Identify which cell holds the provided text, then report its [X, Y] central coordinate. 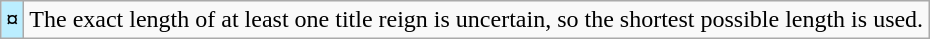
The exact length of at least one title reign is uncertain, so the shortest possible length is used. [476, 20]
¤ [12, 20]
